Find where the given text appears and provide that cell's center as (x, y) coordinate. 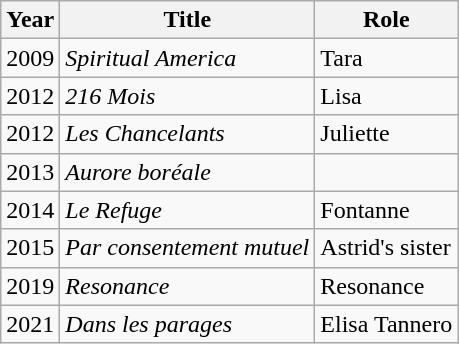
2019 (30, 286)
2021 (30, 324)
Juliette (386, 134)
Par consentement mutuel (188, 248)
Spiritual America (188, 58)
2013 (30, 172)
Elisa Tannero (386, 324)
2014 (30, 210)
2009 (30, 58)
Astrid's sister (386, 248)
Le Refuge (188, 210)
Aurore boréale (188, 172)
Dans les parages (188, 324)
Fontanne (386, 210)
Les Chancelants (188, 134)
Lisa (386, 96)
Role (386, 20)
216 Mois (188, 96)
Title (188, 20)
2015 (30, 248)
Tara (386, 58)
Year (30, 20)
